Determine the (X, Y) coordinate at the center of the cell enclosing the given text.  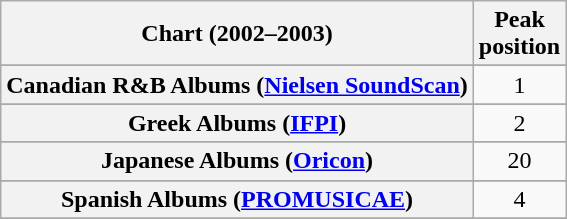
1 (519, 85)
Canadian R&B Albums (Nielsen SoundScan) (238, 85)
Chart (2002–2003) (238, 34)
Spanish Albums (PROMUSICAE) (238, 199)
2 (519, 123)
4 (519, 199)
Japanese Albums (Oricon) (238, 161)
Greek Albums (IFPI) (238, 123)
20 (519, 161)
Peakposition (519, 34)
